Find where the given text appears and provide that cell's center as [X, Y] coordinate. 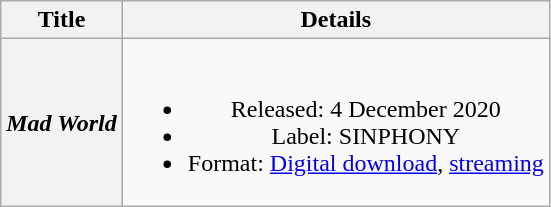
Details [336, 20]
Mad World [62, 122]
Title [62, 20]
Released: 4 December 2020Label: SINPHONYFormat: Digital download, streaming [336, 122]
